From the cell containing the given text, extract its center point as (x, y) coordinate. 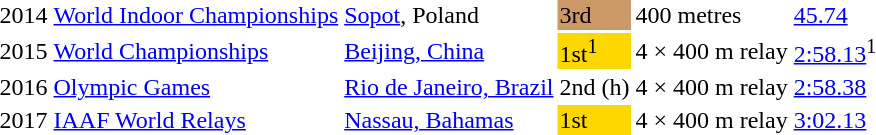
400 metres (712, 15)
Olympic Games (196, 87)
IAAF World Relays (196, 120)
Nassau, Bahamas (449, 120)
World Championships (196, 51)
1st1 (594, 51)
1st (594, 120)
3rd (594, 15)
Beijing, China (449, 51)
Rio de Janeiro, Brazil (449, 87)
Sopot, Poland (449, 15)
2nd (h) (594, 87)
World Indoor Championships (196, 15)
